Locate the cell with the specified text and output its [X, Y] center coordinate. 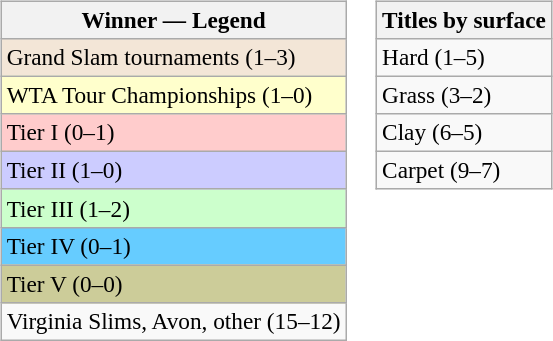
Winner — Legend [174, 20]
WTA Tour Championships (1–0) [174, 95]
Tier I (0–1) [174, 133]
Tier II (1–0) [174, 171]
Tier IV (0–1) [174, 246]
Hard (1–5) [464, 57]
Grand Slam tournaments (1–3) [174, 57]
Clay (6–5) [464, 133]
Tier III (1–2) [174, 208]
Tier V (0–0) [174, 284]
Carpet (9–7) [464, 171]
Virginia Slims, Avon, other (15–12) [174, 322]
Titles by surface [464, 20]
Grass (3–2) [464, 95]
